Return the (X, Y) coordinate for the center point of the cell that contains the specified text.  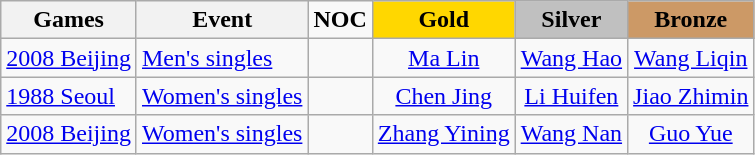
Silver (571, 20)
Chen Jing (444, 96)
1988 Seoul (69, 96)
Zhang Yining (444, 134)
NOC (340, 20)
Wang Liqin (691, 58)
Men's singles (222, 58)
Jiao Zhimin (691, 96)
Gold (444, 20)
Guo Yue (691, 134)
Wang Nan (571, 134)
Ma Lin (444, 58)
Li Huifen (571, 96)
Event (222, 20)
Wang Hao (571, 58)
Bronze (691, 20)
Games (69, 20)
